Locate the cell with the specified text and output its (x, y) center coordinate. 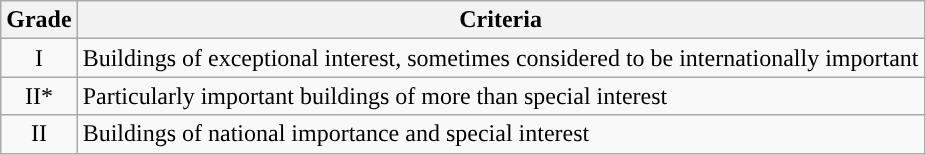
I (39, 58)
Particularly important buildings of more than special interest (500, 96)
Criteria (500, 20)
II (39, 134)
Grade (39, 20)
Buildings of exceptional interest, sometimes considered to be internationally important (500, 58)
Buildings of national importance and special interest (500, 134)
II* (39, 96)
